Return (X, Y) of the center of cell containing provided text 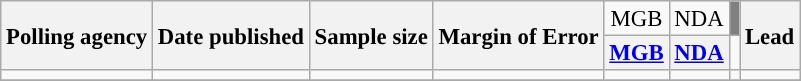
Date published (230, 36)
Margin of Error (518, 36)
Sample size (371, 36)
Polling agency (77, 36)
Lead (770, 36)
